Pinpoint the cell where the given text exists, returning its (x, y) midpoint coordinate. 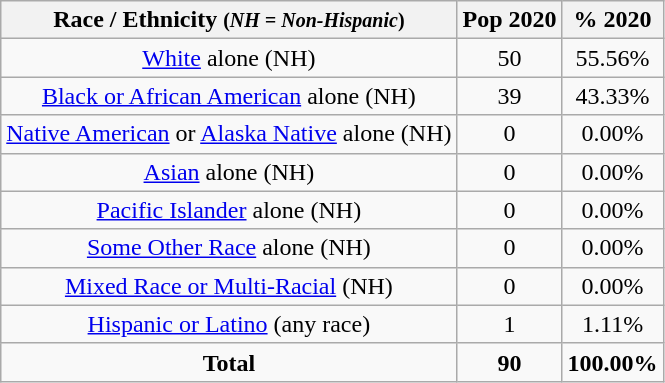
Mixed Race or Multi-Racial (NH) (229, 286)
Some Other Race alone (NH) (229, 248)
Black or African American alone (NH) (229, 96)
1.11% (612, 324)
43.33% (612, 96)
39 (510, 96)
90 (510, 362)
Pop 2020 (510, 20)
% 2020 (612, 20)
Race / Ethnicity (NH = Non-Hispanic) (229, 20)
Hispanic or Latino (any race) (229, 324)
55.56% (612, 58)
50 (510, 58)
Pacific Islander alone (NH) (229, 210)
Asian alone (NH) (229, 172)
Native American or Alaska Native alone (NH) (229, 134)
1 (510, 324)
Total (229, 362)
White alone (NH) (229, 58)
100.00% (612, 362)
